For the text-containing cell, return its midpoint in [X, Y] coordinate format. 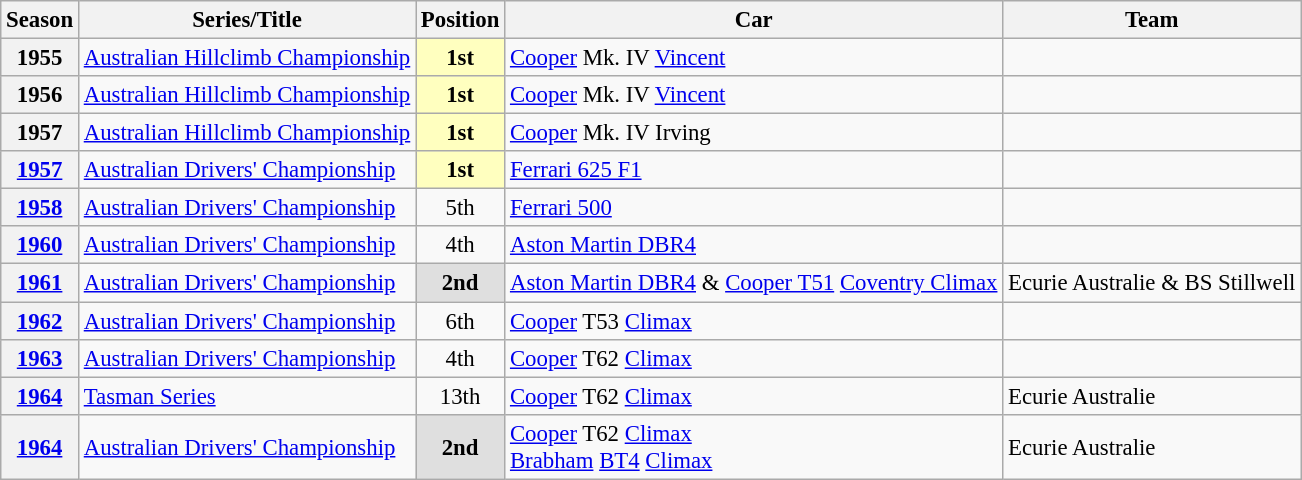
1958 [40, 208]
Team [1152, 20]
Aston Martin DBR4 & Cooper T51 Coventry Climax [754, 283]
Cooper T53 Climax [754, 321]
Position [460, 20]
13th [460, 396]
Season [40, 20]
Cooper T62 Climax Brabham BT4 Climax [754, 446]
Tasman Series [246, 396]
1961 [40, 283]
Cooper Mk. IV Irving [754, 133]
Car [754, 20]
Ecurie Australie & BS Stillwell [1152, 283]
Aston Martin DBR4 [754, 245]
5th [460, 208]
Ferrari 500 [754, 208]
1960 [40, 245]
Series/Title [246, 20]
1956 [40, 95]
1955 [40, 58]
1963 [40, 358]
1962 [40, 321]
6th [460, 321]
Ferrari 625 F1 [754, 170]
